Determine the (X, Y) coordinate at the center of the cell enclosing the given text.  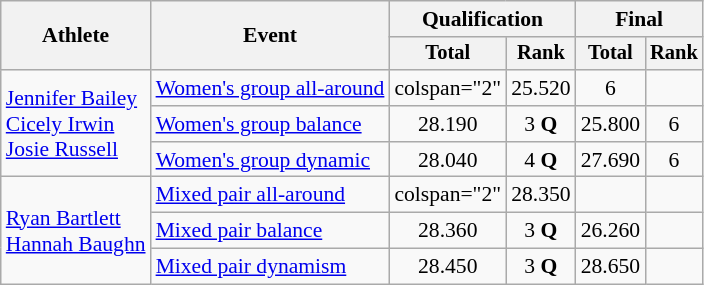
Event (270, 36)
Final (640, 19)
Mixed pair all-around (270, 195)
25.520 (540, 88)
28.450 (448, 267)
27.690 (610, 160)
Qualification (482, 19)
28.650 (610, 267)
Jennifer BaileyCicely IrwinJosie Russell (76, 124)
28.360 (448, 231)
Mixed pair balance (270, 231)
Ryan BartlettHannah Baughn (76, 230)
Women's group dynamic (270, 160)
Athlete (76, 36)
Women's group balance (270, 124)
25.800 (610, 124)
4 Q (540, 160)
28.190 (448, 124)
26.260 (610, 231)
Mixed pair dynamism (270, 267)
Women's group all-around (270, 88)
28.040 (448, 160)
28.350 (540, 195)
